Locate the cell with the specified text and output its (X, Y) center coordinate. 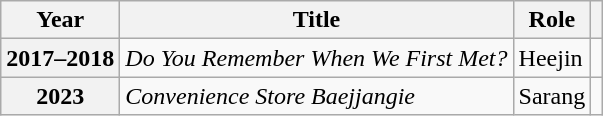
Role (552, 20)
Title (316, 20)
Sarang (552, 96)
Heejin (552, 58)
2017–2018 (60, 58)
Year (60, 20)
Do You Remember When We First Met? (316, 58)
2023 (60, 96)
Convenience Store Baejjangie (316, 96)
